Locate the cell with the specified text and output its (x, y) center coordinate. 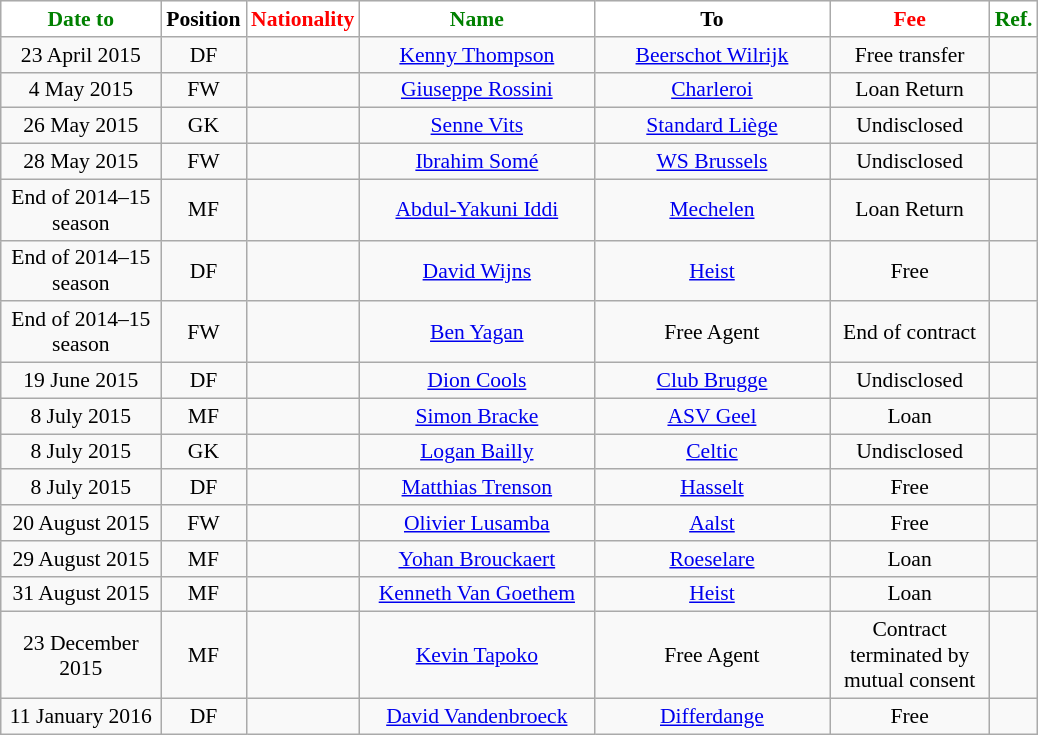
31 August 2015 (81, 594)
Celtic (712, 452)
ASV Geel (712, 416)
28 May 2015 (81, 162)
David Vandenbroeck (476, 717)
Date to (81, 19)
26 May 2015 (81, 126)
Dion Cools (476, 381)
Charleroi (712, 90)
Kenny Thompson (476, 55)
Position (204, 19)
To (712, 19)
Free transfer (910, 55)
Yohan Brouckaert (476, 559)
Beerschot Wilrijk (712, 55)
Differdange (712, 717)
Kenneth Van Goethem (476, 594)
19 June 2015 (81, 381)
20 August 2015 (81, 523)
End of contract (910, 332)
23 December 2015 (81, 656)
11 January 2016 (81, 717)
Matthias Trenson (476, 488)
WS Brussels (712, 162)
Club Brugge (712, 381)
Abdul-Yakuni Iddi (476, 210)
Logan Bailly (476, 452)
David Wijns (476, 270)
Senne Vits (476, 126)
Giuseppe Rossini (476, 90)
Standard Liège (712, 126)
Ibrahim Somé (476, 162)
29 August 2015 (81, 559)
Nationality (302, 19)
Olivier Lusamba (476, 523)
Hasselt (712, 488)
Fee (910, 19)
Mechelen (712, 210)
23 April 2015 (81, 55)
Simon Bracke (476, 416)
Aalst (712, 523)
Ben Yagan (476, 332)
Contract terminated by mutual consent (910, 656)
Ref. (1014, 19)
Kevin Tapoko (476, 656)
Name (476, 19)
Roeselare (712, 559)
4 May 2015 (81, 90)
